Extract the (x, y) coordinate from the center of the cell holding the provided text.  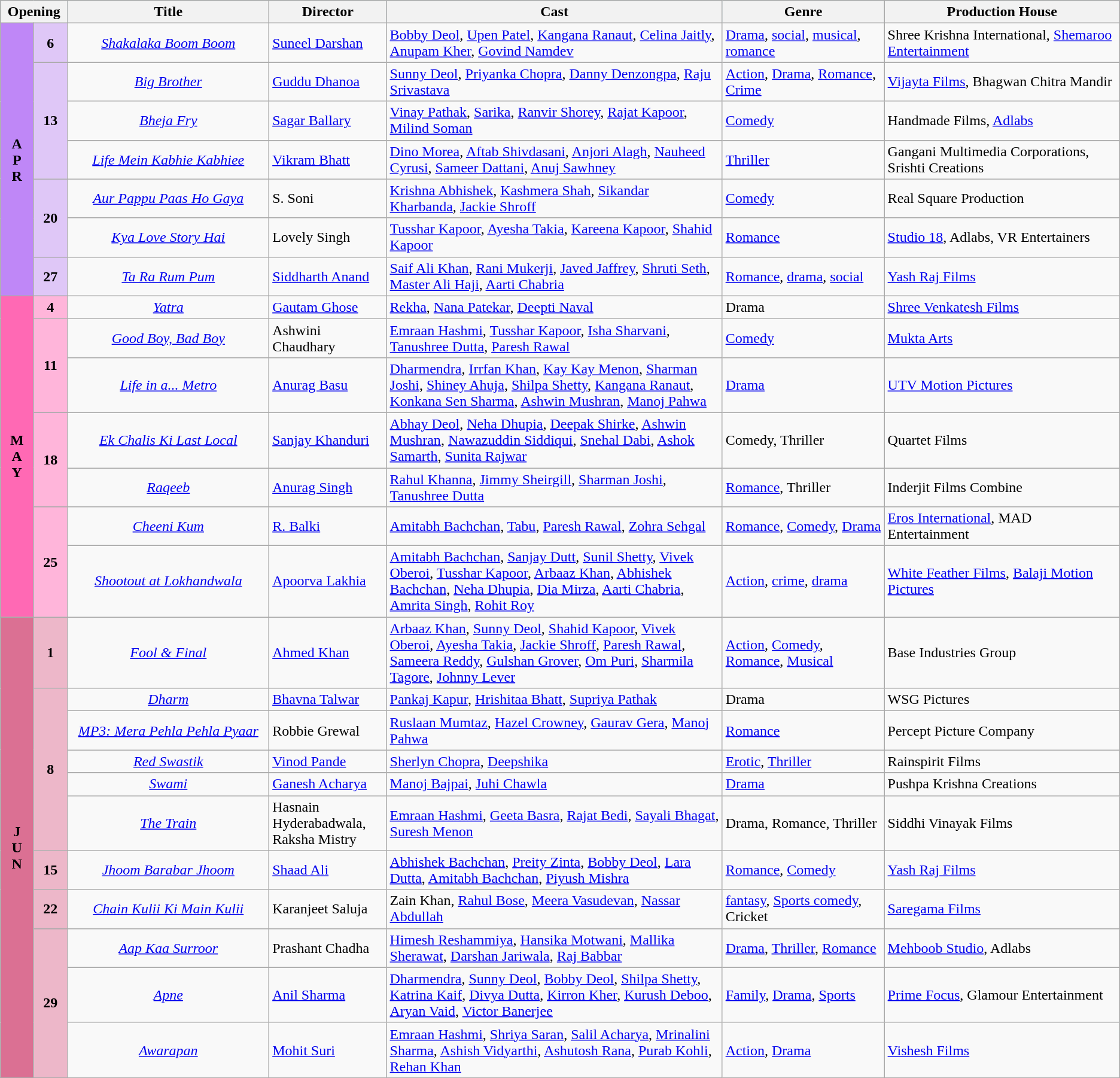
Sagar Ballary (328, 121)
White Feather Films, Balaji Motion Pictures (1002, 582)
18 (50, 460)
JUN (17, 848)
Mehboob Studio, Adlabs (1002, 948)
29 (50, 1003)
Shootout at Lokhandwala (169, 582)
Pushpa Krishna Creations (1002, 784)
Action, Comedy, Romance, Musical (803, 652)
Action, Drama, Romance, Crime (803, 81)
Life Mein Kabhie Kabhiee (169, 159)
Saif Ali Khan, Rani Mukerji, Javed Jaffrey, Shruti Seth, Master Ali Haji, Aarti Chabria (554, 277)
22 (50, 909)
Romance, drama, social (803, 277)
S. Soni (328, 199)
Dharmendra, Sunny Deol, Bobby Deol, Shilpa Shetty, Katrina Kaif, Divya Dutta, Kirron Kher, Kurush Deboo, Aryan Vaid, Victor Banerjee (554, 995)
Gautam Ghose (328, 307)
Dharmendra, Irrfan Khan, Kay Kay Menon, Sharman Joshi, Shiney Ahuja, Shilpa Shetty, Kangana Ranaut, Konkana Sen Sharma, Ashwin Mushran, Manoj Pahwa (554, 385)
Red Swastik (169, 761)
Bhavna Talwar (328, 700)
Shree Venkatesh Films (1002, 307)
Apoorva Lakhia (328, 582)
Anil Sharma (328, 995)
Dharm (169, 700)
Mohit Suri (328, 1050)
Yatra (169, 307)
Comedy, Thriller (803, 440)
Life in a... Metro (169, 385)
Vijayta Films, Bhagwan Chitra Mandir (1002, 81)
Drama, social, musical, romance (803, 43)
Ta Ra Rum Pum (169, 277)
Title (169, 12)
Guddu Dhanoa (328, 81)
Abhishek Bachchan, Preity Zinta, Bobby Deol, Lara Dutta, Amitabh Bachchan, Piyush Mishra (554, 870)
Chain Kulii Ki Main Kulii (169, 909)
fantasy, Sports comedy, Cricket (803, 909)
Fool & Final (169, 652)
Aur Pappu Paas Ho Gaya (169, 199)
Romance, Comedy (803, 870)
MP3: Mera Pehla Pehla Pyaar (169, 730)
Shree Krishna International, Shemaroo Entertainment (1002, 43)
Manoj Bajpai, Juhi Chawla (554, 784)
Emraan Hashmi, Shriya Saran, Salil Acharya, Mrinalini Sharma, Ashish Vidyarthi, Ashutosh Rana, Purab Kohli, Rehan Khan (554, 1050)
Saregama Films (1002, 909)
Action, Drama (803, 1050)
Sanjay Khanduri (328, 440)
Production House (1002, 12)
Drama, Thriller, Romance (803, 948)
13 (50, 121)
Eros International, MAD Entertainment (1002, 527)
Family, Drama, Sports (803, 995)
Vinod Pande (328, 761)
Jhoom Barabar Jhoom (169, 870)
Aap Kaa Surroor (169, 948)
Rahul Khanna, Jimmy Sheirgill, Sharman Joshi, Tanushree Dutta (554, 487)
Himesh Reshammiya, Hansika Motwani, Mallika Sherawat, Darshan Jariwala, Raj Babbar (554, 948)
Opening (34, 12)
Rainspirit Films (1002, 761)
Bheja Fry (169, 121)
Drama, Romance, Thriller (803, 823)
Ek Chalis Ki Last Local (169, 440)
MAY (17, 456)
Emraan Hashmi, Geeta Basra, Rajat Bedi, Sayali Bhagat, Suresh Menon (554, 823)
Action, crime, drama (803, 582)
Big Brother (169, 81)
4 (50, 307)
Robbie Grewal (328, 730)
Romance, Comedy, Drama (803, 527)
WSG Pictures (1002, 700)
The Train (169, 823)
6 (50, 43)
Quartet Films (1002, 440)
Studio 18, Adlabs, VR Entertainers (1002, 237)
Vishesh Films (1002, 1050)
1 (50, 652)
Anurag Basu (328, 385)
Cheeni Kum (169, 527)
Real Square Production (1002, 199)
Ruslaan Mumtaz, Hazel Crowney, Gaurav Gera, Manoj Pahwa (554, 730)
27 (50, 277)
Prashant Chadha (328, 948)
Erotic, Thriller (803, 761)
Ganesh Acharya (328, 784)
Sherlyn Chopra, Deepshika (554, 761)
Awarapan (169, 1050)
Raqeeb (169, 487)
Amitabh Bachchan, Tabu, Paresh Rawal, Zohra Sehgal (554, 527)
Tusshar Kapoor, Ayesha Takia, Kareena Kapoor, Shahid Kapoor (554, 237)
Romance, Thriller (803, 487)
Ashwini Chaudhary (328, 338)
Bobby Deol, Upen Patel, Kangana Ranaut, Celina Jaitly, Anupam Kher, Govind Namdev (554, 43)
Abhay Deol, Neha Dhupia, Deepak Shirke, Ashwin Mushran, Nawazuddin Siddiqui, Snehal Dabi, Ashok Samarth, Sunita Rajwar (554, 440)
Pankaj Kapur, Hrishitaa Bhatt, Supriya Pathak (554, 700)
Director (328, 12)
11 (50, 365)
Genre (803, 12)
20 (50, 218)
Vikram Bhatt (328, 159)
Rekha, Nana Patekar, Deepti Naval (554, 307)
Percept Picture Company (1002, 730)
8 (50, 770)
Shaad Ali (328, 870)
Cast (554, 12)
Zain Khan, Rahul Bose, Meera Vasudevan, Nassar Abdullah (554, 909)
Dino Morea, Aftab Shivdasani, Anjori Alagh, Nauheed Cyrusi, Sameer Dattani, Anuj Sawhney (554, 159)
Anurag Singh (328, 487)
UTV Motion Pictures (1002, 385)
Inderjit Films Combine (1002, 487)
Kya Love Story Hai (169, 237)
Handmade Films, Adlabs (1002, 121)
Thriller (803, 159)
Gangani Multimedia Corporations, Srishti Creations (1002, 159)
Lovely Singh (328, 237)
15 (50, 870)
Vinay Pathak, Sarika, Ranvir Shorey, Rajat Kapoor, Milind Soman (554, 121)
Good Boy, Bad Boy (169, 338)
Siddharth Anand (328, 277)
Hasnain Hyderabadwala, Raksha Mistry (328, 823)
Base Industries Group (1002, 652)
25 (50, 562)
APR (17, 159)
Mukta Arts (1002, 338)
Emraan Hashmi, Tusshar Kapoor, Isha Sharvani, Tanushree Dutta, Paresh Rawal (554, 338)
Swami (169, 784)
R. Balki (328, 527)
Sunny Deol, Priyanka Chopra, Danny Denzongpa, Raju Srivastava (554, 81)
Shakalaka Boom Boom (169, 43)
Prime Focus, Glamour Entertainment (1002, 995)
Ahmed Khan (328, 652)
Suneel Darshan (328, 43)
Karanjeet Saluja (328, 909)
Siddhi Vinayak Films (1002, 823)
Krishna Abhishek, Kashmera Shah, Sikandar Kharbanda, Jackie Shroff (554, 199)
Apne (169, 995)
